Search for the cell housing the specified text and yield its (X, Y) center coordinate. 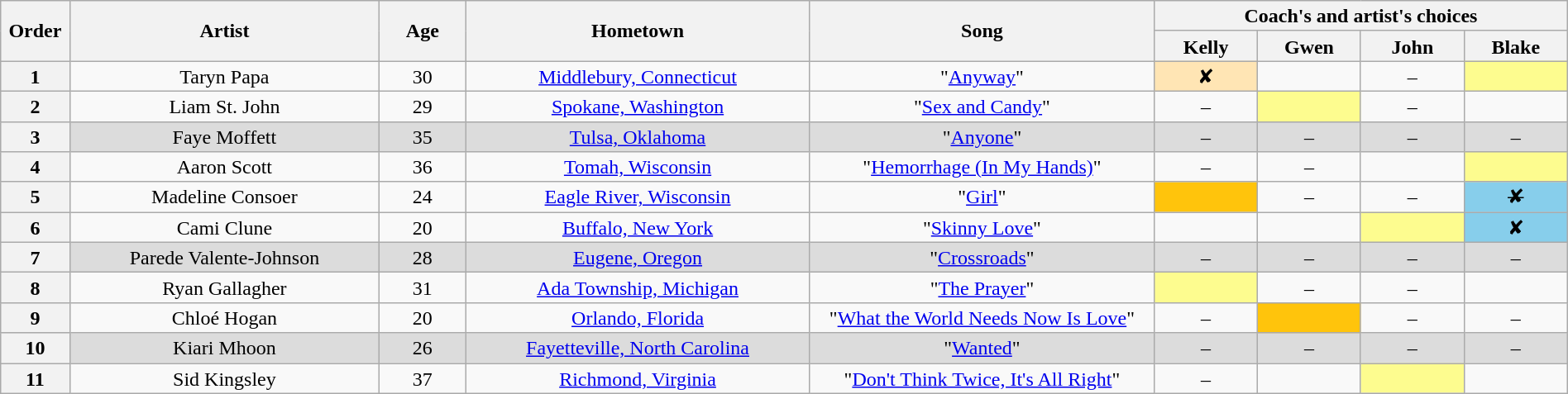
"Girl" (982, 197)
5 (35, 197)
8 (35, 287)
Kelly (1206, 46)
Eugene, Oregon (638, 258)
"The Prayer" (982, 287)
"Don't Think Twice, It's All Right" (982, 378)
Taryn Papa (225, 76)
"Anyway" (982, 76)
Hometown (638, 31)
Artist (225, 31)
"Anyone" (982, 137)
26 (423, 349)
36 (423, 167)
24 (423, 197)
"Wanted" (982, 349)
Gwen (1310, 46)
10 (35, 349)
35 (423, 137)
Chloé Hogan (225, 317)
"Hemorrhage (In My Hands)" (982, 167)
"What the World Needs Now Is Love" (982, 317)
Buffalo, New York (638, 228)
Fayetteville, North Carolina (638, 349)
9 (35, 317)
37 (423, 378)
Orlando, Florida (638, 317)
Middlebury, Connecticut (638, 76)
Blake (1515, 46)
29 (423, 106)
6 (35, 228)
Parede Valente-Johnson (225, 258)
"Sex and Candy" (982, 106)
7 (35, 258)
"Skinny Love" (982, 228)
Age (423, 31)
31 (423, 287)
Madeline Consoer (225, 197)
Coach's and artist's choices (1361, 17)
2 (35, 106)
11 (35, 378)
Ada Township, Michigan (638, 287)
Order (35, 31)
Tulsa, Oklahoma (638, 137)
Faye Moffett (225, 137)
3 (35, 137)
Ryan Gallagher (225, 287)
Liam St. John (225, 106)
Spokane, Washington (638, 106)
John (1413, 46)
Sid Kingsley (225, 378)
"Crossroads" (982, 258)
Richmond, Virginia (638, 378)
Kiari Mhoon (225, 349)
Eagle River, Wisconsin (638, 197)
Tomah, Wisconsin (638, 167)
30 (423, 76)
Cami Clune (225, 228)
Song (982, 31)
4 (35, 167)
28 (423, 258)
1 (35, 76)
Aaron Scott (225, 167)
